From the cell containing the given text, extract its center point as (X, Y) coordinate. 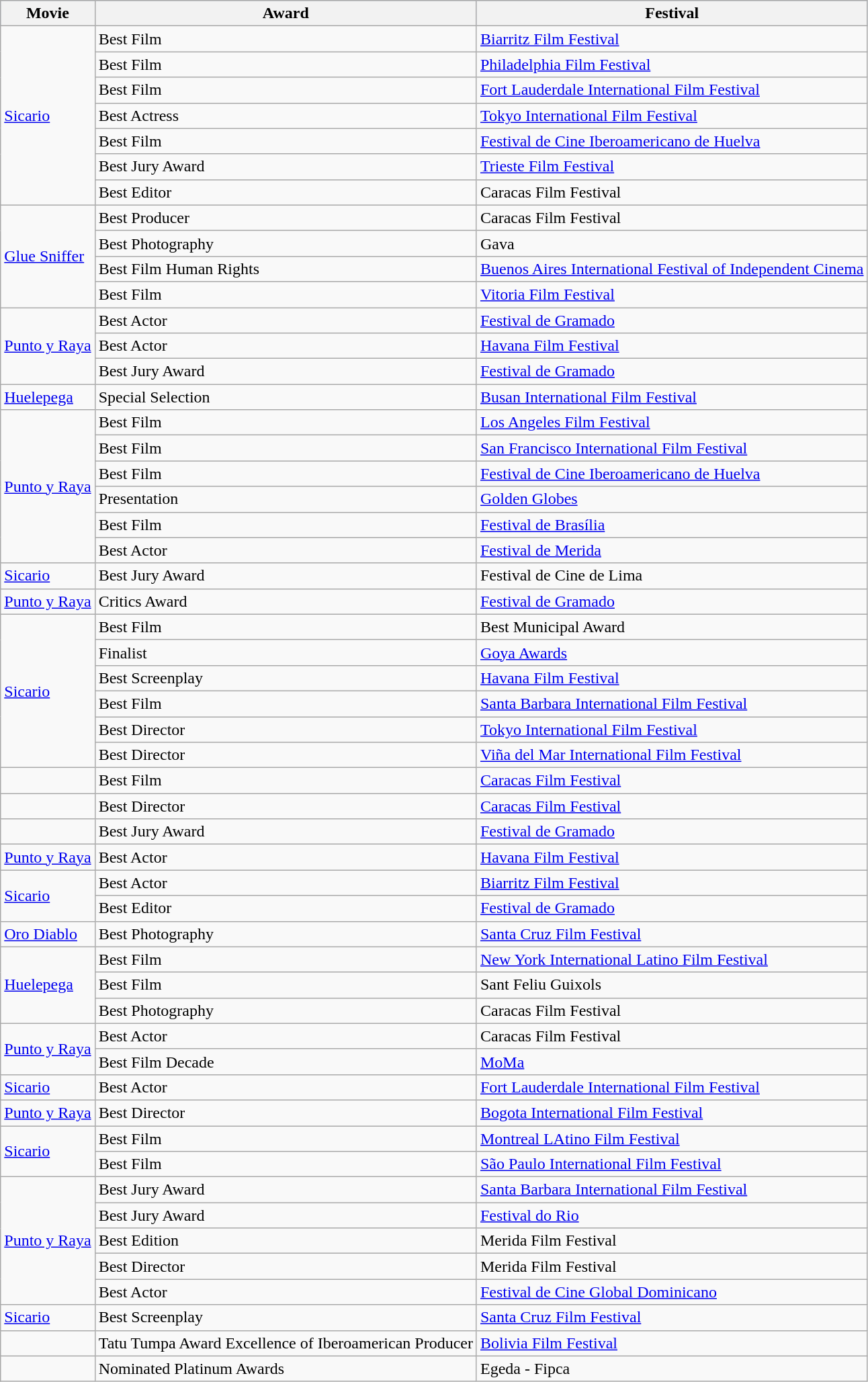
Award (286, 13)
San Francisco International Film Festival (672, 448)
Festival de Cine Global Dominicano (672, 1292)
Nominated Platinum Awards (286, 1369)
Montreal LAtino Film Festival (672, 1139)
São Paulo International Film Festival (672, 1164)
Viña del Mar International Film Festival (672, 755)
Festival de Merida (672, 550)
Festival (672, 13)
Egeda - Fipca (672, 1369)
MoMa (672, 1062)
Bolivia Film Festival (672, 1343)
Critics Award (286, 601)
Best Film Human Rights (286, 269)
Best Film Decade (286, 1062)
Best Actress (286, 116)
Special Selection (286, 397)
Movie (48, 13)
Best Producer (286, 218)
Glue Sniffer (48, 256)
Oro Diablo (48, 934)
Trieste Film Festival (672, 167)
Best Municipal Award (672, 627)
Festival de Cine de Lima (672, 576)
Festival de Brasília (672, 525)
Bogota International Film Festival (672, 1113)
Presentation (286, 499)
Gava (672, 243)
Best Edition (286, 1241)
Busan International Film Festival (672, 397)
Los Angeles Film Festival (672, 423)
Buenos Aires International Festival of Independent Cinema (672, 269)
Festival do Rio (672, 1215)
Sant Feliu Guixols (672, 985)
New York International Latino Film Festival (672, 959)
Vitoria Film Festival (672, 294)
Tatu Tumpa Award Excellence of Iberoamerican Producer (286, 1343)
Philadelphia Film Festival (672, 64)
Finalist (286, 652)
Goya Awards (672, 652)
Golden Globes (672, 499)
